Determine the [x, y] coordinate at the center of the cell enclosing the given text.  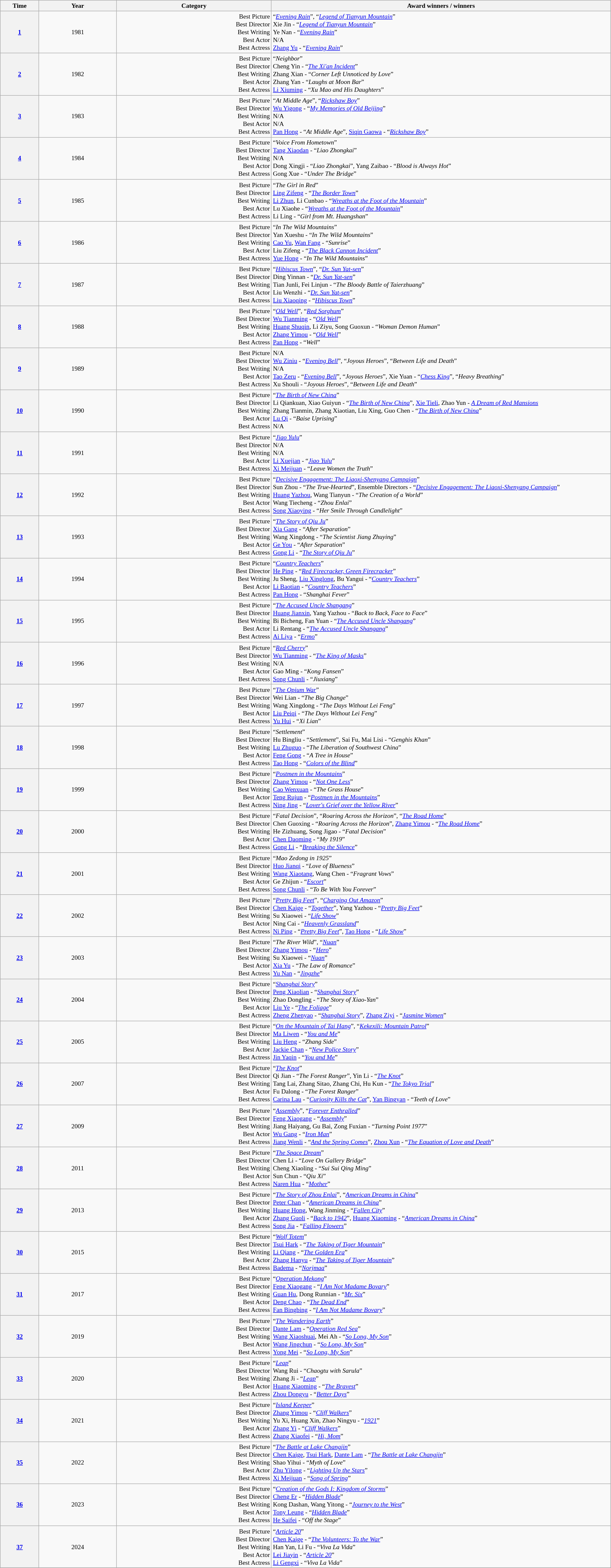
“Wolf Totem”Tsui Hark - “The Taking of Tiger Mountain”Li Qiang - “The Golden Era”Zhang Hanyu - “The Taking of Tiger Mountain”Badema - “Norjmaa” [441, 1252]
2000 [78, 831]
1986 [78, 242]
4 [20, 158]
20 [20, 831]
36 [20, 1505]
37 [20, 1547]
30 [20, 1252]
1993 [78, 537]
1988 [78, 327]
2019 [78, 1336]
1 [20, 32]
Time [20, 6]
21 [20, 873]
8 [20, 327]
1983 [78, 117]
1981 [78, 32]
Category [194, 6]
“The Opium War”Wei Lian - “The Big Change”Wang Xingdong - “The Days Without Lei Feng”Liu Peiqi - “The Days Without Lei Feng”Yu Hui - “Xi Lian” [441, 706]
1996 [78, 663]
“Leap”Wang Rui - “Chaogtu with Sarula”Zhang Ji - “Leap”Huang Xiaoming - “The Bravest”Zhou Dongyu - “Better Days” [441, 1379]
9 [20, 368]
16 [20, 663]
2004 [78, 1000]
33 [20, 1379]
1984 [78, 158]
35 [20, 1463]
26 [20, 1084]
“Island Keeper”Zhang Yimou - “Cliff Walkers”Yu Xi, Huang Xin, Zhao Ningyu - “1921”Zhang Yi - “Cliff Walkers”Zhang Xiaofei - “Hi, Mom” [441, 1420]
1991 [78, 453]
Award winners / winners [441, 6]
2 [20, 74]
11 [20, 453]
“The Space Dream”Chen Li - “Love On Gallery Bridge”Cheng Xiaoling - “Sui Sui Qing Ming”Sun Chun - “Qiu Xi”Naren Hua - “Mother” [441, 1168]
1990 [78, 411]
1999 [78, 790]
“Article 20”Chen Kaige - “The Volunteers: To the War”Han Yan, Li Fu - “Viva La Vida”Lei Jiayin - “Article 20”Li Gengxi - “Viva La Vida” [441, 1547]
1994 [78, 579]
“Jiao Yulu”N/AN/ALi Xuejian - “Jiao Yulu”Xi Meijuan - “Leave Women the Truth” [441, 453]
10 [20, 411]
25 [20, 1042]
2013 [78, 1210]
1995 [78, 621]
2002 [78, 916]
2020 [78, 1379]
“Red Cherry”Wu Tianming - “The King of Masks”N/AGao Ming - “Kong Fansen”Song Chunli - “Jiuxiang” [441, 663]
“The River Wild”, “Nuan”Zhang Yimou - “Hero”Su Xiaowei - “Nuan”Xia Yu - “The Law of Romance”Yu Nan - “Jingzhe” [441, 957]
29 [20, 1210]
1989 [78, 368]
“Voice From Hometown”Tang Xiaodan - “Liao Zhongkai”N/ADong Xingji - “Liao Zhongkai”, Yang Zaibao - “Blood is Always Hot”Gong Xue - “Under The Bridge” [441, 158]
2024 [78, 1547]
17 [20, 706]
24 [20, 1000]
1997 [78, 706]
2007 [78, 1084]
1998 [78, 747]
1992 [78, 495]
“At Middle Age”, “Rickshaw Boy”Wu Yigong - “My Memories of Old Beijing”N/AN/APan Hong - “At Middle Age”, Siqin Gaowa - “Rickshaw Boy” [441, 117]
2003 [78, 957]
32 [20, 1336]
15 [20, 621]
23 [20, 957]
31 [20, 1294]
3 [20, 117]
1985 [78, 200]
19 [20, 790]
1982 [78, 74]
2017 [78, 1294]
13 [20, 537]
2021 [78, 1420]
14 [20, 579]
2005 [78, 1042]
2011 [78, 1168]
2022 [78, 1463]
12 [20, 495]
“Evening Rain”, “Legend of Tianyun Mountain”Xie Jin - “Legend of Tianyun Mountain”Ye Nan - “Evening Rain”N/AZhang Yu - “Evening Rain” [441, 32]
27 [20, 1126]
6 [20, 242]
5 [20, 200]
34 [20, 1420]
“Old Well”, “Red Sorghum”Wu Tianming - “Old Well”Huang Shuqin, Li Ziyu, Song Guoxun - “Woman Demon Human”Zhang Yimou - “Old Well”Pan Hong - “Well” [441, 327]
18 [20, 747]
Year [78, 6]
2015 [78, 1252]
2023 [78, 1505]
1987 [78, 284]
28 [20, 1168]
22 [20, 916]
7 [20, 284]
2009 [78, 1126]
2001 [78, 873]
